Pinpoint the cell where the given text exists, returning its [X, Y] midpoint coordinate. 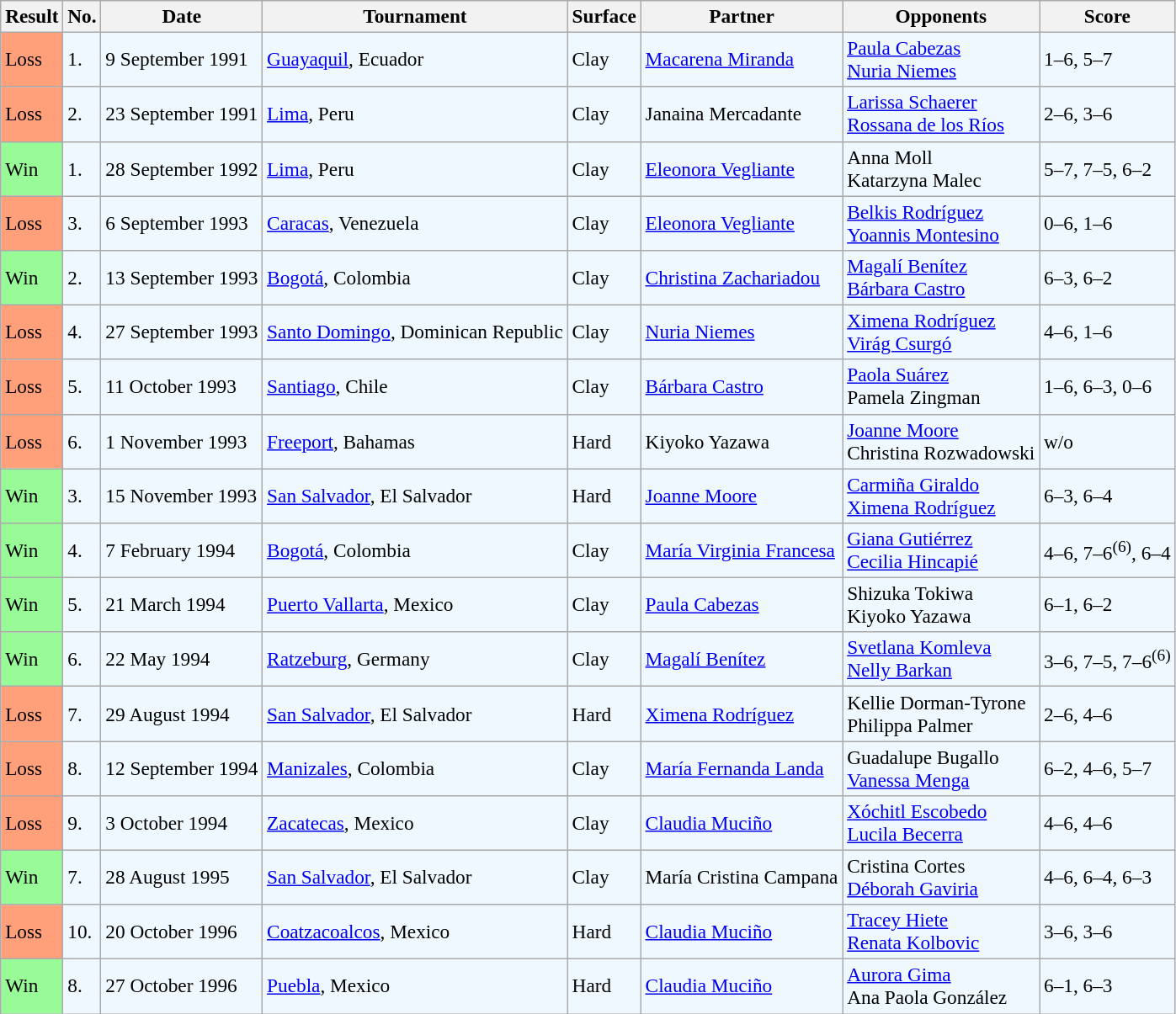
Carmiña Giraldo Ximena Rodríguez [941, 495]
23 September 1991 [182, 114]
Opponents [941, 16]
13 September 1993 [182, 278]
Belkis Rodríguez Yoannis Montesino [941, 222]
Partner [742, 16]
27 October 1996 [182, 986]
3 October 1994 [182, 823]
Giana Gutiérrez Cecilia Hincapié [941, 550]
Nuria Niemes [742, 332]
20 October 1996 [182, 932]
w/o [1108, 441]
27 September 1993 [182, 332]
Janaina Mercadante [742, 114]
Santiago, Chile [415, 387]
29 August 1994 [182, 714]
28 August 1995 [182, 877]
María Cristina Campana [742, 877]
15 November 1993 [182, 495]
21 March 1994 [182, 604]
Caracas, Venezuela [415, 222]
1 November 1993 [182, 441]
Puerto Vallarta, Mexico [415, 604]
1–6, 5–7 [1108, 59]
6–3, 6–4 [1108, 495]
Aurora Gima Ana Paola González [941, 986]
Joanne Moore Christina Rozwadowski [941, 441]
11 October 1993 [182, 387]
Coatzacoalcos, Mexico [415, 932]
Ximena Rodríguez Virág Csurgó [941, 332]
22 May 1994 [182, 660]
María Virginia Francesa [742, 550]
6–3, 6–2 [1108, 278]
Magalí Benítez Bárbara Castro [941, 278]
Paola Suárez Pamela Zingman [941, 387]
Magalí Benítez [742, 660]
3–6, 3–6 [1108, 932]
Score [1108, 16]
2–6, 3–6 [1108, 114]
Kiyoko Yazawa [742, 441]
4–6, 6–4, 6–3 [1108, 877]
Guayaquil, Ecuador [415, 59]
4–6, 7–6(6), 6–4 [1108, 550]
3–6, 7–5, 7–6(6) [1108, 660]
Santo Domingo, Dominican Republic [415, 332]
Manizales, Colombia [415, 767]
9 September 1991 [182, 59]
Freeport, Bahamas [415, 441]
6–2, 4–6, 5–7 [1108, 767]
Paula Cabezas Nuria Niemes [941, 59]
Surface [604, 16]
Paula Cabezas [742, 604]
Ratzeburg, Germany [415, 660]
Ximena Rodríguez [742, 714]
Shizuka Tokiwa Kiyoko Yazawa [941, 604]
1–6, 6–3, 0–6 [1108, 387]
Tracey Hiete Renata Kolbovic [941, 932]
6 September 1993 [182, 222]
28 September 1992 [182, 168]
Joanne Moore [742, 495]
6–1, 6–2 [1108, 604]
9. [82, 823]
Kellie Dorman-Tyrone Philippa Palmer [941, 714]
Cristina Cortes Déborah Gaviria [941, 877]
6–1, 6–3 [1108, 986]
Svetlana Komleva Nelly Barkan [941, 660]
2–6, 4–6 [1108, 714]
4–6, 4–6 [1108, 823]
0–6, 1–6 [1108, 222]
Tournament [415, 16]
Anna Moll Katarzyna Malec [941, 168]
12 September 1994 [182, 767]
Guadalupe Bugallo Vanessa Menga [941, 767]
Zacatecas, Mexico [415, 823]
Puebla, Mexico [415, 986]
Date [182, 16]
10. [82, 932]
Xóchitl Escobedo Lucila Becerra [941, 823]
Christina Zachariadou [742, 278]
7 February 1994 [182, 550]
5–7, 7–5, 6–2 [1108, 168]
María Fernanda Landa [742, 767]
Macarena Miranda [742, 59]
4–6, 1–6 [1108, 332]
Bárbara Castro [742, 387]
No. [82, 16]
Result [32, 16]
Larissa Schaerer Rossana de los Ríos [941, 114]
